Identify which cell holds the provided text, then report its [X, Y] central coordinate. 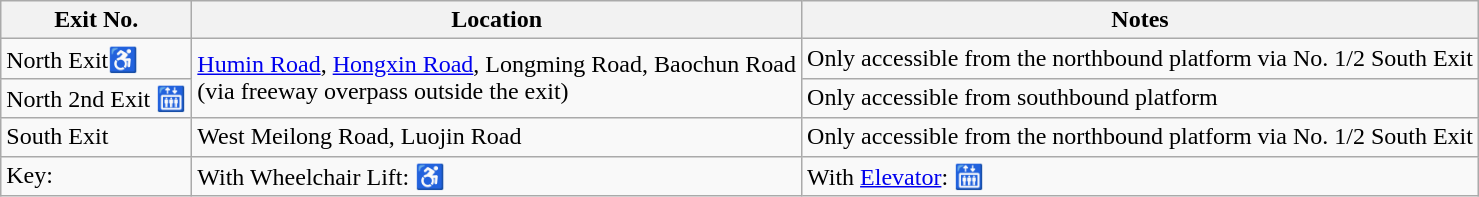
West Meilong Road, Luojin Road [497, 137]
Only accessible from southbound platform [1140, 98]
Exit No. [96, 20]
North Exit♿ [96, 59]
South Exit [96, 137]
With Elevator: 🛗 [1140, 176]
Key: [96, 176]
With Wheelchair Lift: ♿ [497, 176]
Notes [1140, 20]
North 2nd Exit 🛗 [96, 98]
Location [497, 20]
Humin Road, Hongxin Road, Longming Road, Baochun Road(via freeway overpass outside the exit) [497, 78]
